Detect which cell encompasses the target text, then output its (X, Y) center coordinate. 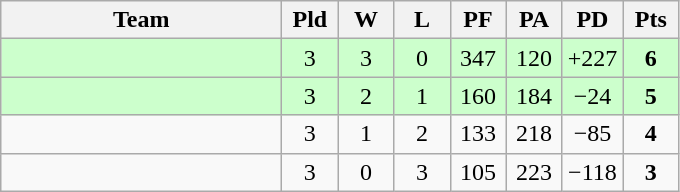
PF (478, 20)
L (422, 20)
−24 (592, 96)
347 (478, 58)
105 (478, 172)
223 (534, 172)
6 (651, 58)
218 (534, 134)
Pld (310, 20)
PA (534, 20)
+227 (592, 58)
160 (478, 96)
−118 (592, 172)
W (366, 20)
184 (534, 96)
PD (592, 20)
5 (651, 96)
133 (478, 134)
120 (534, 58)
Pts (651, 20)
Team (142, 20)
−85 (592, 134)
4 (651, 134)
